Provide the [X, Y] coordinate of the cell's center where the given text is located.  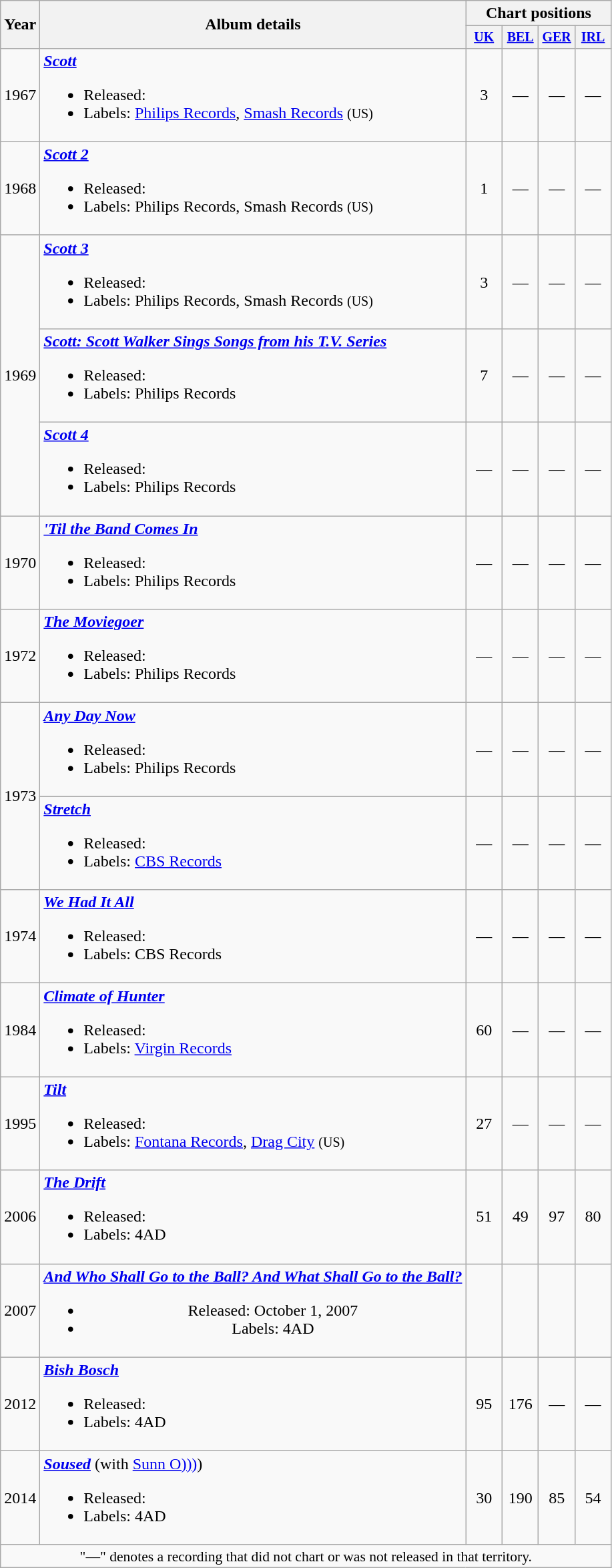
Scott 3Released: Labels: Philips Records, Smash Records (US) [253, 282]
The DriftReleased: Labels: 4AD [253, 1217]
Soused (with Sunn O))))Released: Labels: 4AD [253, 1497]
'Til the Band Comes InReleased: Labels: Philips Records [253, 563]
1995 [20, 1123]
1973 [20, 796]
BEL [520, 37]
ScottReleased: Labels: Philips Records, Smash Records (US) [253, 95]
1970 [20, 563]
We Had It AllReleased: Labels: CBS Records [253, 937]
1969 [20, 375]
176 [520, 1404]
2012 [20, 1404]
1 [484, 188]
80 [593, 1217]
1967 [20, 95]
Climate of HunterReleased: Labels: Virgin Records [253, 1030]
The MoviegoerReleased: Labels: Philips Records [253, 656]
Year [20, 25]
Scott 2Released: Labels: Philips Records, Smash Records (US) [253, 188]
49 [520, 1217]
54 [593, 1497]
UK [484, 37]
1968 [20, 188]
2014 [20, 1497]
190 [520, 1497]
95 [484, 1404]
2007 [20, 1310]
27 [484, 1123]
IRL [593, 37]
1984 [20, 1030]
And Who Shall Go to the Ball? And What Shall Go to the Ball?Released: October 1, 2007Labels: 4AD [253, 1310]
30 [484, 1497]
7 [484, 375]
Bish BoschReleased: Labels: 4AD [253, 1404]
51 [484, 1217]
Chart positions [539, 13]
Any Day NowReleased: Labels: Philips Records [253, 750]
60 [484, 1030]
StretchReleased: Labels: CBS Records [253, 843]
97 [557, 1217]
"—" denotes a recording that did not chart or was not released in that territory. [306, 1556]
TiltReleased: Labels: Fontana Records, Drag City (US) [253, 1123]
GER [557, 37]
Scott: Scott Walker Sings Songs from his T.V. SeriesReleased: Labels: Philips Records [253, 375]
Scott 4Released: Labels: Philips Records [253, 469]
1972 [20, 656]
2006 [20, 1217]
1974 [20, 937]
85 [557, 1497]
Album details [253, 25]
